Extract the (x, y) coordinate from the center of the cell holding the provided text.  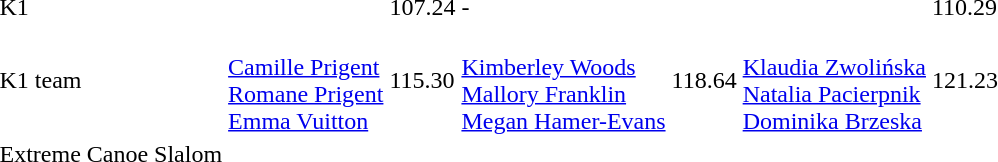
118.64 (704, 80)
Klaudia ZwolińskaNatalia PacierpnikDominika Brzeska (834, 80)
Camille PrigentRomane PrigentEmma Vuitton (306, 80)
115.30 (422, 80)
Kimberley WoodsMallory FranklinMegan Hamer-Evans (564, 80)
